Search for the cell housing the specified text and yield its (x, y) center coordinate. 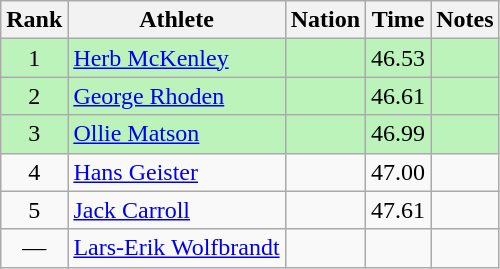
Time (398, 20)
1 (34, 58)
Rank (34, 20)
46.61 (398, 96)
47.61 (398, 210)
Jack Carroll (176, 210)
Ollie Matson (176, 134)
George Rhoden (176, 96)
2 (34, 96)
47.00 (398, 172)
Lars-Erik Wolfbrandt (176, 248)
4 (34, 172)
— (34, 248)
46.53 (398, 58)
5 (34, 210)
46.99 (398, 134)
3 (34, 134)
Hans Geister (176, 172)
Nation (325, 20)
Athlete (176, 20)
Herb McKenley (176, 58)
Notes (465, 20)
